For the text-containing cell, return its midpoint in (X, Y) coordinate format. 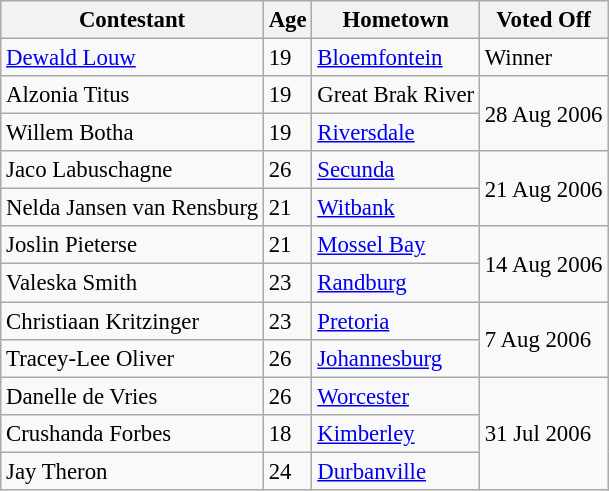
28 Aug 2006 (543, 114)
24 (288, 471)
Pretoria (396, 321)
Kimberley (396, 433)
Valeska Smith (132, 283)
Great Brak River (396, 95)
Jaco Labuschagne (132, 170)
Randburg (396, 283)
Johannesburg (396, 358)
Crushanda Forbes (132, 433)
Dewald Louw (132, 58)
Winner (543, 58)
31 Jul 2006 (543, 434)
Willem Botha (132, 133)
Mossel Bay (396, 245)
7 Aug 2006 (543, 340)
Worcester (396, 396)
Hometown (396, 20)
Danelle de Vries (132, 396)
21 Aug 2006 (543, 188)
14 Aug 2006 (543, 264)
Durbanville (396, 471)
Secunda (396, 170)
Tracey-Lee Oliver (132, 358)
Voted Off (543, 20)
Riversdale (396, 133)
Nelda Jansen van Rensburg (132, 208)
Jay Theron (132, 471)
18 (288, 433)
Contestant (132, 20)
Bloemfontein (396, 58)
Age (288, 20)
Joslin Pieterse (132, 245)
Alzonia Titus (132, 95)
Christiaan Kritzinger (132, 321)
Witbank (396, 208)
